Determine the (x, y) coordinate at the center of the cell enclosing the given text.  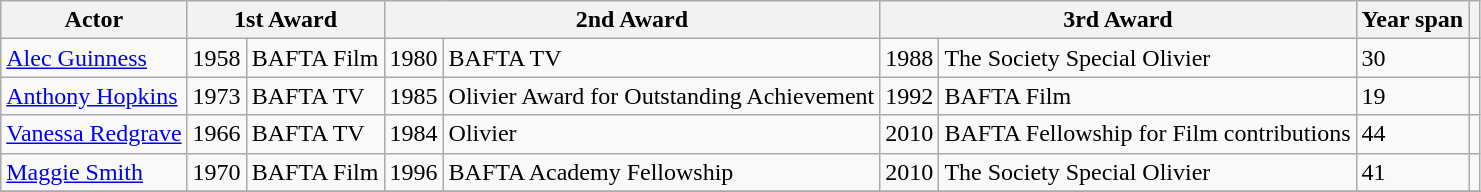
Olivier (662, 134)
1980 (414, 58)
1st Award (286, 20)
1984 (414, 134)
Anthony Hopkins (94, 96)
BAFTA Academy Fellowship (662, 172)
41 (1412, 172)
Maggie Smith (94, 172)
Year span (1412, 20)
1985 (414, 96)
1992 (910, 96)
1973 (216, 96)
44 (1412, 134)
Actor (94, 20)
1970 (216, 172)
Olivier Award for Outstanding Achievement (662, 96)
1988 (910, 58)
1966 (216, 134)
2nd Award (632, 20)
1958 (216, 58)
BAFTA Fellowship for Film contributions (1148, 134)
19 (1412, 96)
Vanessa Redgrave (94, 134)
1996 (414, 172)
Alec Guinness (94, 58)
30 (1412, 58)
3rd Award (1118, 20)
